Locate the cell with the specified text and output its (x, y) center coordinate. 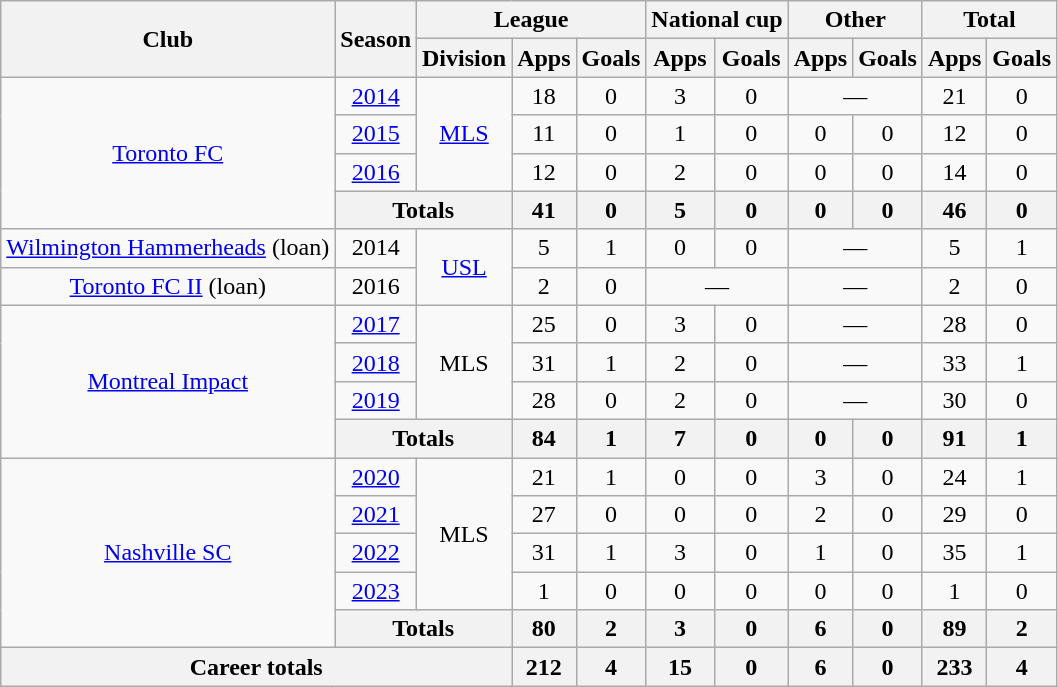
46 (954, 210)
2015 (376, 134)
29 (954, 515)
84 (544, 438)
Wilmington Hammerheads (loan) (168, 248)
Toronto FC (168, 153)
Career totals (256, 667)
2018 (376, 362)
15 (680, 667)
18 (544, 96)
27 (544, 515)
233 (954, 667)
89 (954, 629)
Other (855, 20)
212 (544, 667)
2022 (376, 553)
National cup (717, 20)
Montreal Impact (168, 381)
41 (544, 210)
Club (168, 39)
2023 (376, 591)
2020 (376, 477)
2017 (376, 324)
30 (954, 400)
91 (954, 438)
Season (376, 39)
24 (954, 477)
80 (544, 629)
USL (464, 267)
14 (954, 172)
2021 (376, 515)
Total (989, 20)
11 (544, 134)
7 (680, 438)
Toronto FC II (loan) (168, 286)
Nashville SC (168, 553)
Division (464, 58)
35 (954, 553)
33 (954, 362)
2019 (376, 400)
League (532, 20)
25 (544, 324)
